Pinpoint the cell where the given text exists, returning its (x, y) midpoint coordinate. 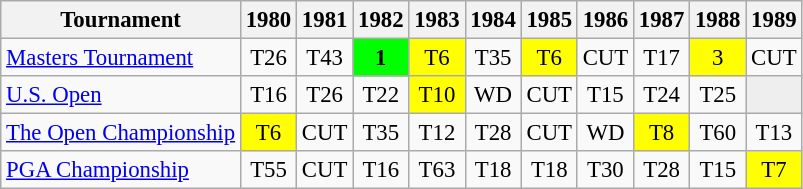
1989 (774, 20)
Masters Tournament (121, 58)
1982 (381, 20)
PGA Championship (121, 170)
T17 (661, 58)
1984 (493, 20)
T22 (381, 95)
1980 (268, 20)
1988 (718, 20)
T13 (774, 133)
T8 (661, 133)
The Open Championship (121, 133)
T24 (661, 95)
T12 (437, 133)
U.S. Open (121, 95)
1986 (605, 20)
T30 (605, 170)
1 (381, 58)
1983 (437, 20)
3 (718, 58)
1987 (661, 20)
T55 (268, 170)
1981 (325, 20)
T25 (718, 95)
T10 (437, 95)
T43 (325, 58)
T63 (437, 170)
1985 (549, 20)
T60 (718, 133)
Tournament (121, 20)
T7 (774, 170)
